Provide the (x, y) coordinate of the cell's center where the given text is located.  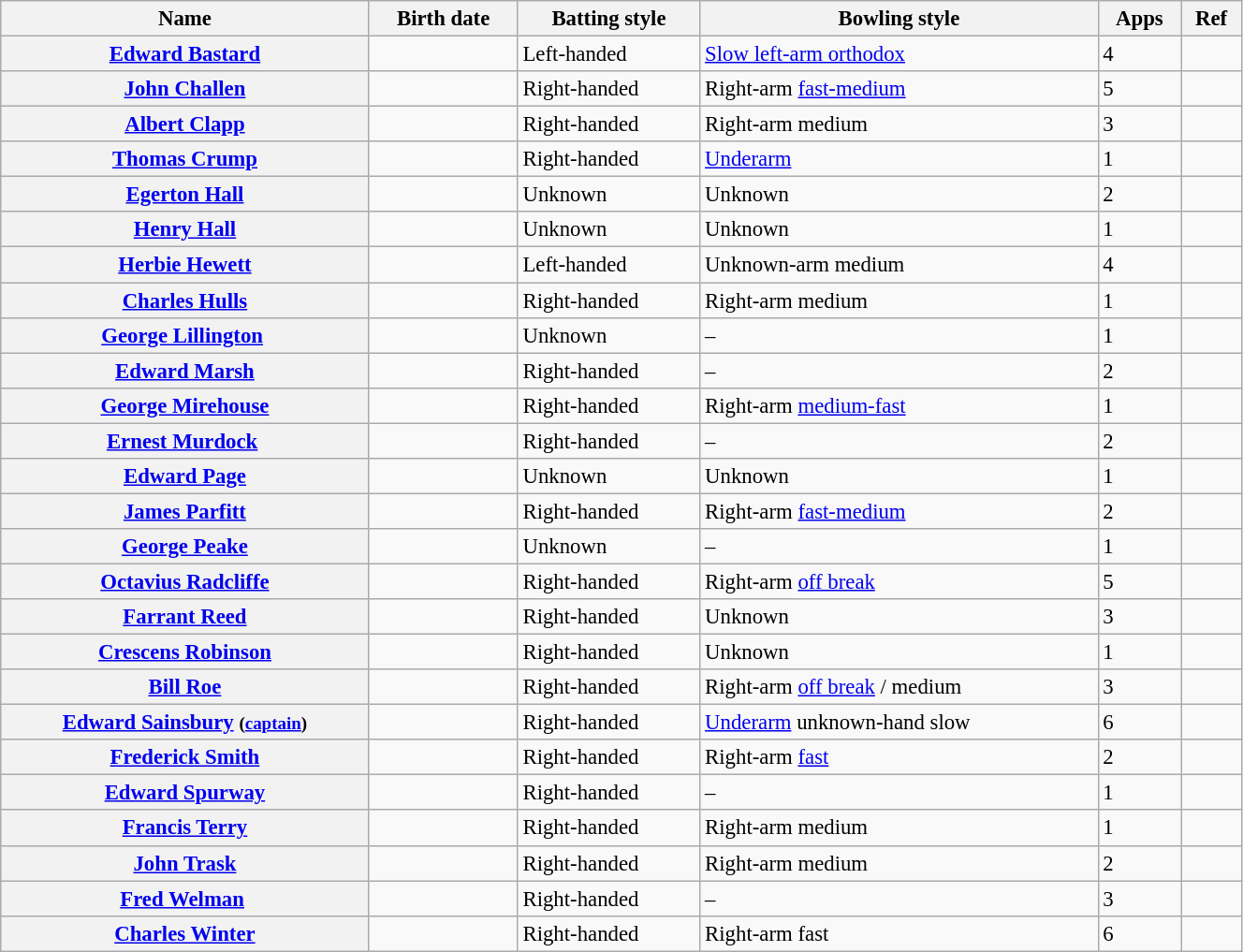
Name (185, 19)
Henry Hall (185, 229)
Egerton Hall (185, 195)
Apps (1140, 19)
Fred Welman (185, 899)
Birth date (444, 19)
Right-arm off break (899, 581)
Edward Page (185, 476)
Frederick Smith (185, 757)
Ref (1211, 19)
Edward Spurway (185, 793)
Edward Bastard (185, 54)
George Peake (185, 547)
Slow left-arm orthodox (899, 54)
James Parfitt (185, 511)
Right-arm off break / medium (899, 687)
Unknown-arm medium (899, 265)
Charles Hulls (185, 300)
Edward Sainsbury (captain) (185, 723)
Francis Terry (185, 828)
Right-arm medium-fast (899, 405)
Bill Roe (185, 687)
Octavius Radcliffe (185, 581)
George Mirehouse (185, 405)
Underarm unknown-hand slow (899, 723)
John Challen (185, 89)
Edward Marsh (185, 371)
Thomas Crump (185, 159)
George Lillington (185, 335)
Crescens Robinson (185, 652)
Charles Winter (185, 933)
Farrant Reed (185, 617)
Underarm (899, 159)
Herbie Hewett (185, 265)
Batting style (608, 19)
Bowling style (899, 19)
Albert Clapp (185, 124)
John Trask (185, 863)
Ernest Murdock (185, 441)
